Scan for the cell matching the given text and deliver its [x, y] coordinate at center. 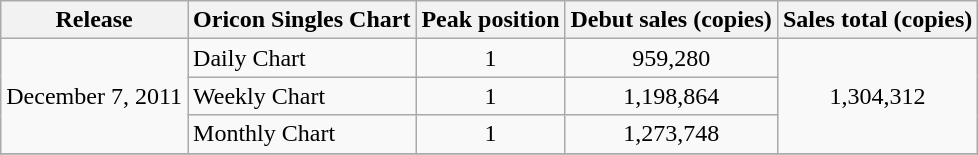
1,198,864 [671, 96]
Peak position [490, 20]
Daily Chart [302, 58]
Release [94, 20]
1,304,312 [877, 96]
Sales total (copies) [877, 20]
Monthly Chart [302, 134]
Weekly Chart [302, 96]
December 7, 2011 [94, 96]
Debut sales (copies) [671, 20]
1,273,748 [671, 134]
Oricon Singles Chart [302, 20]
959,280 [671, 58]
